Scan for the cell matching the given text and deliver its (X, Y) coordinate at center. 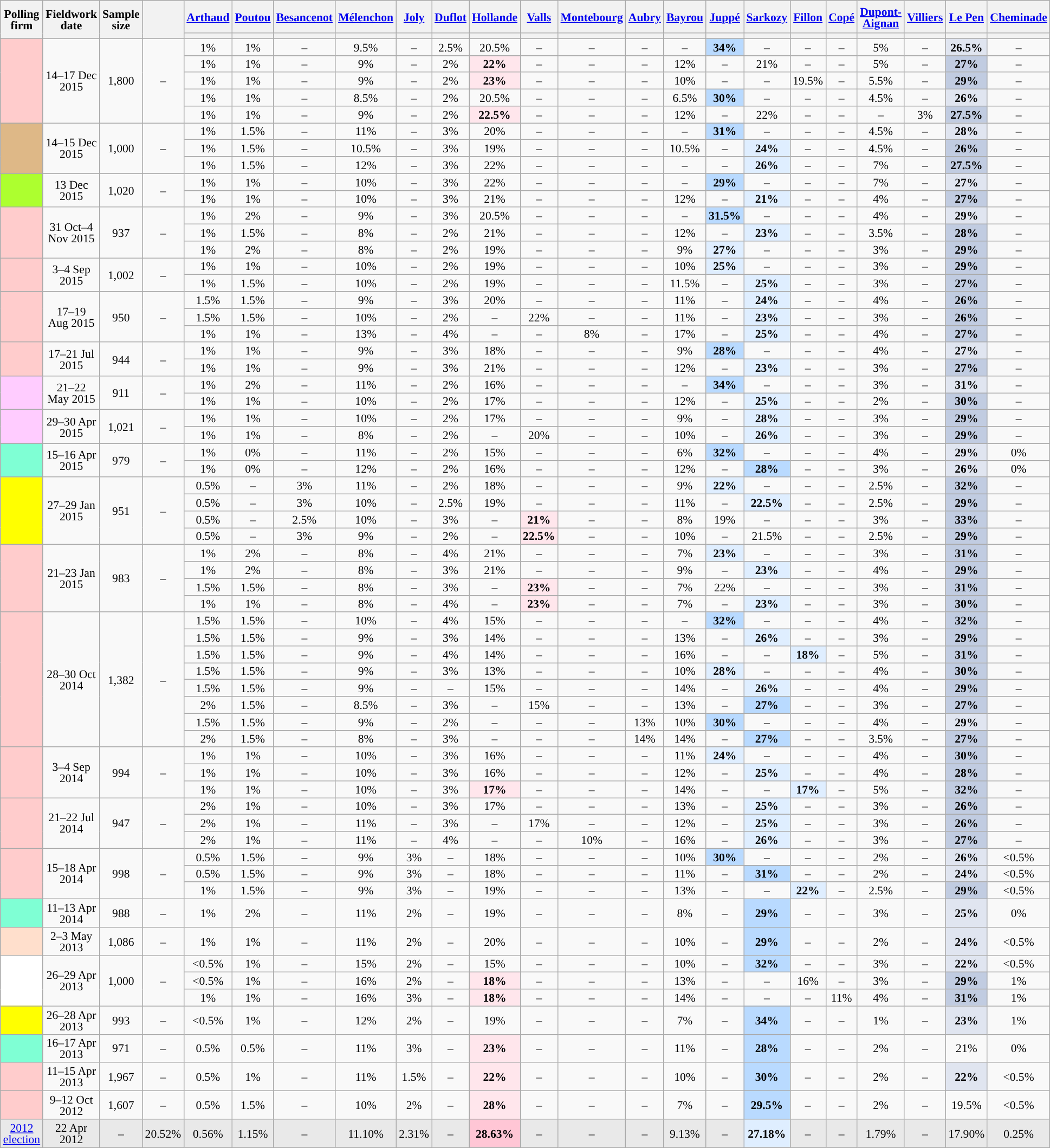
28.63% (495, 1133)
11.10% (366, 1133)
Bayrou (685, 17)
988 (121, 913)
2–3 May 2013 (72, 941)
Fillon (808, 17)
Copé (841, 17)
21–22 May 2015 (72, 393)
26.5% (967, 47)
17–19 Aug 2015 (72, 317)
1,021 (121, 427)
Mélenchon (366, 17)
17.90% (967, 1133)
3–4 Sep 2014 (72, 773)
Villiers (925, 17)
21.5% (767, 537)
21–23 Jan 2015 (72, 578)
971 (121, 1048)
911 (121, 393)
Samplesize (121, 20)
Polling firm (22, 20)
Joly (414, 17)
21–22 Jul 2014 (72, 823)
1,382 (121, 680)
27–29 Jan 2015 (72, 511)
1,607 (121, 1105)
26–29 Apr 2013 (72, 981)
Le Pen (967, 17)
Valls (539, 17)
15–16 Apr 2015 (72, 460)
20.52% (164, 1133)
Hollande (495, 17)
17–21 Jul 2015 (72, 359)
9.13% (685, 1133)
27.18% (767, 1133)
26–28 Apr 2013 (72, 1020)
944 (121, 359)
Dupont-Aignan (881, 17)
22 Apr 2012 (72, 1133)
29.5% (767, 1105)
950 (121, 317)
1,967 (121, 1077)
28–30 Oct 2014 (72, 680)
1,020 (121, 190)
33% (967, 519)
14–17 Dec 2015 (72, 81)
11–13 Apr 2014 (72, 913)
Arthaud (208, 17)
1.15% (253, 1133)
Aubry (645, 17)
2.31% (414, 1133)
1.79% (881, 1133)
14–15 Dec 2015 (72, 149)
31 Oct–4 Nov 2015 (72, 233)
1,002 (121, 275)
Duflot (451, 17)
6.5% (685, 98)
31.5% (725, 216)
993 (121, 1020)
11.5% (685, 283)
Poutou (253, 17)
16–17 Apr 2013 (72, 1048)
0.56% (208, 1133)
Sarkozy (767, 17)
9.5% (366, 47)
Cheminade (1019, 17)
951 (121, 511)
947 (121, 823)
9–12 Oct 2012 (72, 1105)
1,800 (121, 81)
1,086 (121, 941)
Besancenot (304, 17)
998 (121, 874)
11–15 Apr 2013 (72, 1077)
937 (121, 233)
979 (121, 460)
13 Dec 2015 (72, 190)
983 (121, 578)
3–4 Sep 2015 (72, 275)
6% (685, 452)
2012 election (22, 1133)
994 (121, 773)
Juppé (725, 17)
29–30 Apr 2015 (72, 427)
Montebourg (592, 17)
Fieldwork date (72, 20)
5.5% (881, 81)
15–18 Apr 2014 (72, 874)
0.25% (1019, 1133)
